Provide the [x, y] coordinate of the cell's center where the given text is located.  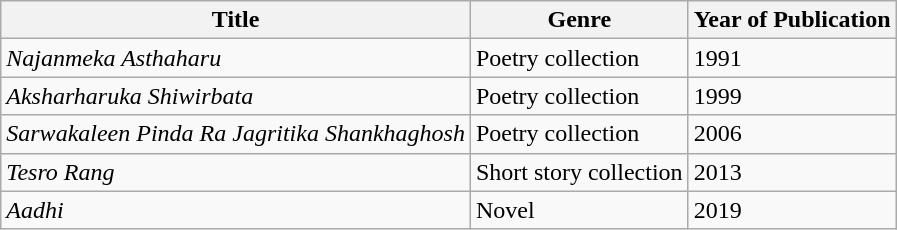
2013 [792, 172]
Tesro Rang [236, 172]
Najanmeka Asthaharu [236, 58]
Novel [579, 210]
Sarwakaleen Pinda Ra Jagritika Shankhaghosh [236, 134]
Aksharharuka Shiwirbata [236, 96]
1991 [792, 58]
2006 [792, 134]
Short story collection [579, 172]
Genre [579, 20]
1999 [792, 96]
Year of Publication [792, 20]
2019 [792, 210]
Title [236, 20]
Aadhi [236, 210]
